Extract the (x, y) coordinate from the center of the cell holding the provided text.  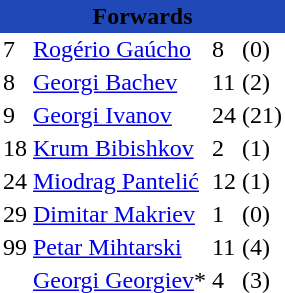
12 (224, 182)
Georgi Ivanov (120, 116)
29 (15, 214)
(2) (262, 82)
(4) (262, 248)
Rogério Gaúcho (120, 50)
18 (15, 148)
9 (15, 116)
2 (224, 148)
Petar Mihtarski (120, 248)
7 (15, 50)
(21) (262, 116)
Dimitar Makriev (120, 214)
Forwards (142, 16)
1 (224, 214)
Krum Bibishkov (120, 148)
Georgi Bachev (120, 82)
Miodrag Pantelić (120, 182)
99 (15, 248)
